Return [x, y] of the center of cell containing provided text 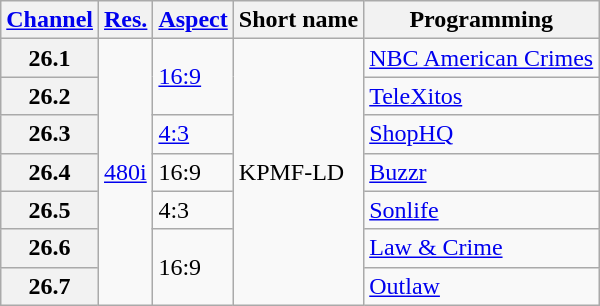
26.7 [50, 286]
Sonlife [482, 210]
Programming [482, 20]
26.2 [50, 96]
26.6 [50, 248]
TeleXitos [482, 96]
26.5 [50, 210]
Short name [298, 20]
ShopHQ [482, 134]
Outlaw [482, 286]
KPMF-LD [298, 172]
Res. [126, 20]
NBC American Crimes [482, 58]
Buzzr [482, 172]
26.3 [50, 134]
Channel [50, 20]
480i [126, 172]
26.4 [50, 172]
Law & Crime [482, 248]
26.1 [50, 58]
Aspect [193, 20]
